Find where the given text appears and provide that cell's center as (X, Y) coordinate. 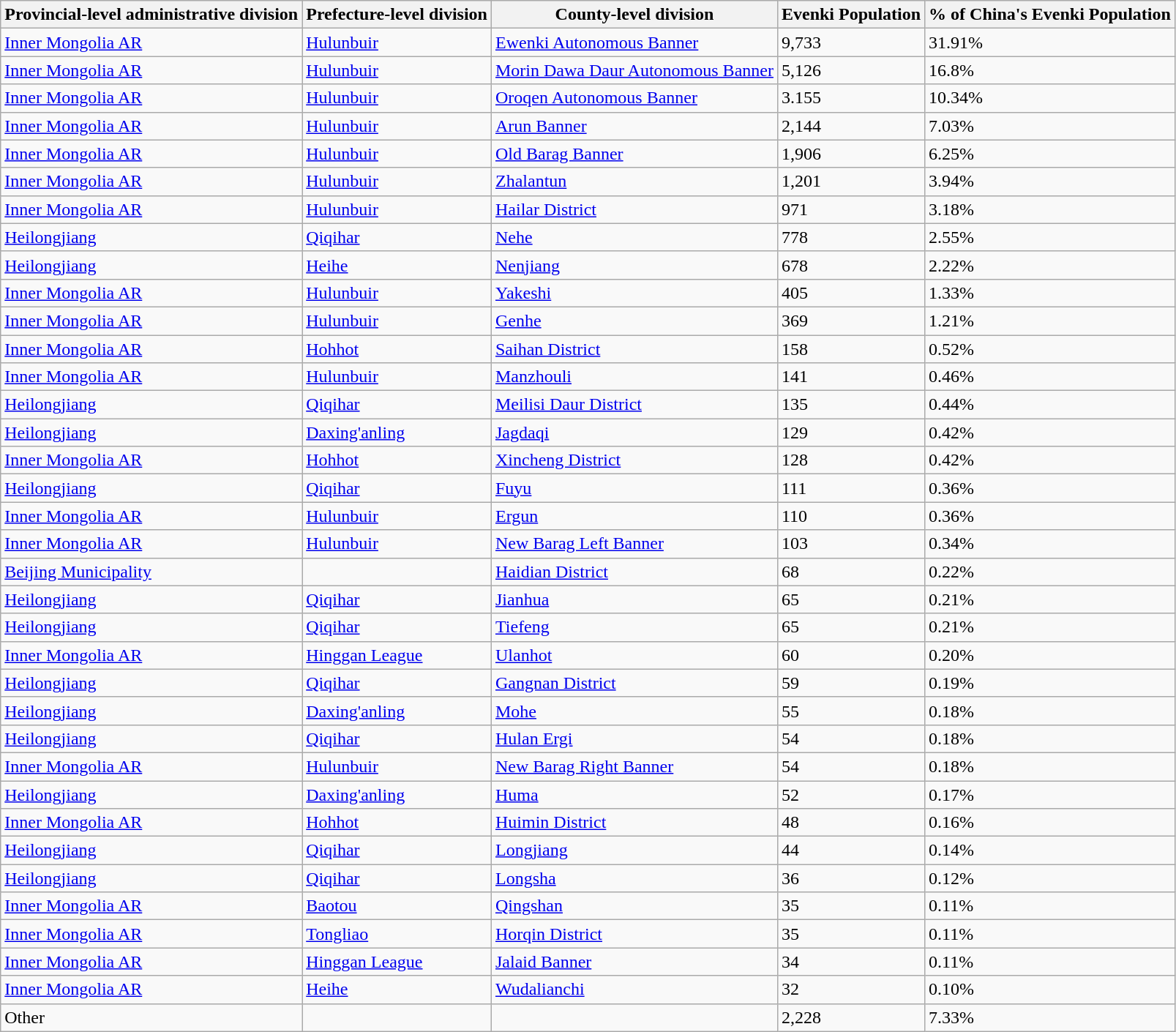
Jalaid Banner (634, 962)
3.94% (1050, 182)
34 (850, 962)
Fuyu (634, 488)
2,228 (850, 1017)
County-level division (634, 15)
7.33% (1050, 1017)
Old Barag Banner (634, 154)
55 (850, 711)
Mohe (634, 711)
Morin Dawa Daur Autonomous Banner (634, 70)
Beijing Municipality (151, 572)
0.14% (1050, 850)
59 (850, 683)
10.34% (1050, 98)
Prefecture-level division (397, 15)
Provincial-level administrative division (151, 15)
0.52% (1050, 349)
Hulan Ergi (634, 739)
778 (850, 237)
Ewenki Autonomous Banner (634, 42)
2.55% (1050, 237)
Tongliao (397, 934)
31.91% (1050, 42)
0.44% (1050, 405)
32 (850, 990)
Huimin District (634, 823)
Genhe (634, 321)
52 (850, 794)
0.16% (1050, 823)
% of China's Evenki Population (1050, 15)
Meilisi Daur District (634, 405)
1,906 (850, 154)
Jagdaqi (634, 433)
128 (850, 460)
141 (850, 377)
Xincheng District (634, 460)
3.155 (850, 98)
Nehe (634, 237)
1,201 (850, 182)
36 (850, 878)
Qingshan (634, 906)
7.03% (1050, 126)
0.34% (1050, 544)
Baotou (397, 906)
Tiefeng (634, 627)
New Barag Right Banner (634, 766)
678 (850, 265)
Longsha (634, 878)
2.22% (1050, 265)
Saihan District (634, 349)
Oroqen Autonomous Banner (634, 98)
158 (850, 349)
Jianhua (634, 599)
Nenjiang (634, 265)
405 (850, 293)
1.33% (1050, 293)
Ergun (634, 516)
9,733 (850, 42)
0.12% (1050, 878)
Haidian District (634, 572)
5,126 (850, 70)
135 (850, 405)
60 (850, 655)
0.17% (1050, 794)
New Barag Left Banner (634, 544)
2,144 (850, 126)
3.18% (1050, 209)
103 (850, 544)
0.20% (1050, 655)
Arun Banner (634, 126)
Horqin District (634, 934)
Gangnan District (634, 683)
971 (850, 209)
0.10% (1050, 990)
Zhalantun (634, 182)
Evenki Population (850, 15)
68 (850, 572)
48 (850, 823)
111 (850, 488)
110 (850, 516)
Huma (634, 794)
Other (151, 1017)
Hailar District (634, 209)
0.19% (1050, 683)
Manzhouli (634, 377)
Yakeshi (634, 293)
369 (850, 321)
Ulanhot (634, 655)
16.8% (1050, 70)
44 (850, 850)
0.22% (1050, 572)
1.21% (1050, 321)
Longjiang (634, 850)
Wudalianchi (634, 990)
129 (850, 433)
6.25% (1050, 154)
0.46% (1050, 377)
